Extract the (X, Y) coordinate from the center of the cell holding the provided text.  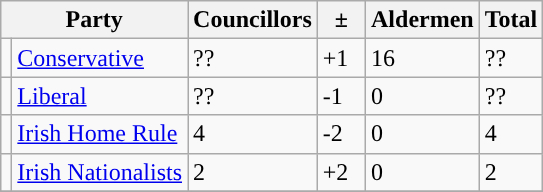
Total (511, 20)
+2 (341, 172)
-2 (341, 134)
Aldermen (423, 20)
16 (423, 58)
Irish Nationalists (100, 172)
Conservative (100, 58)
+1 (341, 58)
Liberal (100, 96)
Irish Home Rule (100, 134)
Councillors (253, 20)
Party (94, 20)
± (341, 20)
-1 (341, 96)
